Detect which cell encompasses the target text, then output its (X, Y) center coordinate. 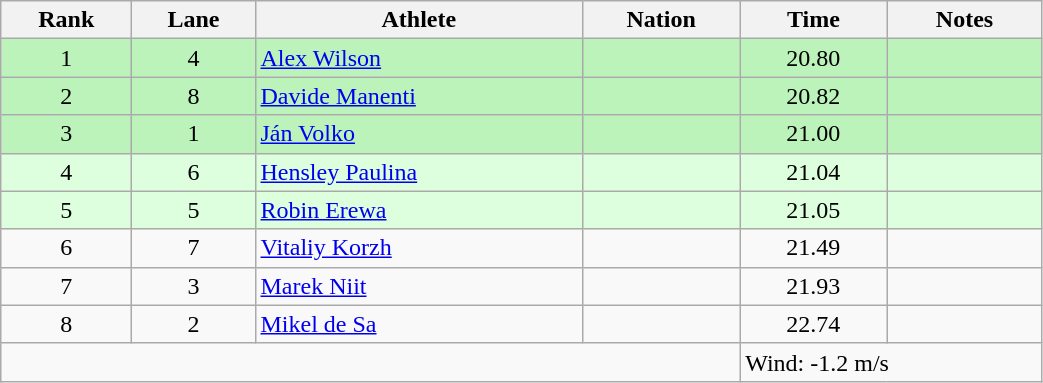
21.05 (814, 210)
21.00 (814, 134)
Rank (66, 20)
22.74 (814, 324)
Notes (964, 20)
Athlete (419, 20)
Hensley Paulina (419, 172)
Lane (194, 20)
20.82 (814, 96)
Wind: -1.2 m/s (891, 362)
Alex Wilson (419, 58)
Robin Erewa (419, 210)
21.93 (814, 286)
Ján Volko (419, 134)
Time (814, 20)
21.49 (814, 248)
Nation (662, 20)
Mikel de Sa (419, 324)
21.04 (814, 172)
Davide Manenti (419, 96)
20.80 (814, 58)
Marek Niit (419, 286)
Vitaliy Korzh (419, 248)
